Scan for the cell matching the given text and deliver its [x, y] coordinate at center. 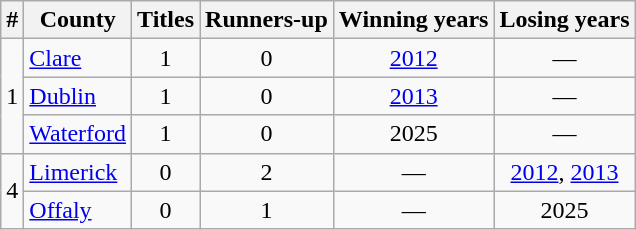
Winning years [414, 20]
County [78, 20]
Waterford [78, 134]
Runners-up [267, 20]
2012 [414, 58]
Limerick [78, 172]
Dublin [78, 96]
4 [12, 191]
2013 [414, 96]
Clare [78, 58]
2012, 2013 [564, 172]
2 [267, 172]
Offaly [78, 210]
Titles [166, 20]
# [12, 20]
Losing years [564, 20]
